Capture the cell that displays the provided text and extract its [X, Y] central coordinate. 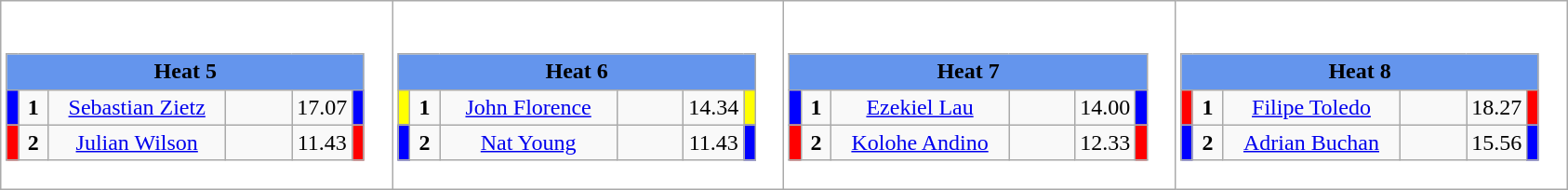
Heat 5 [185, 72]
Sebastian Zietz [138, 107]
Heat 5 1 Sebastian Zietz 17.07 2 Julian Wilson 11.43 [197, 95]
Heat 8 [1360, 72]
Heat 7 1 Ezekiel Lau 14.00 2 Kolohe Andino 12.33 [980, 95]
John Florence [528, 107]
12.33 [1105, 142]
Kolohe Andino [921, 142]
Julian Wilson [138, 142]
14.34 [714, 107]
Heat 8 1 Filipe Toledo 18.27 2 Adrian Buchan 15.56 [1371, 95]
18.27 [1497, 107]
Heat 6 [577, 72]
15.56 [1497, 142]
Heat 7 [968, 72]
Heat 6 1 John Florence 14.34 2 Nat Young 11.43 [588, 95]
17.07 [322, 107]
Nat Young [528, 142]
Ezekiel Lau [921, 107]
14.00 [1105, 107]
Adrian Buchan [1311, 142]
Filipe Toledo [1311, 107]
